Find where the given text appears and provide that cell's center as (x, y) coordinate. 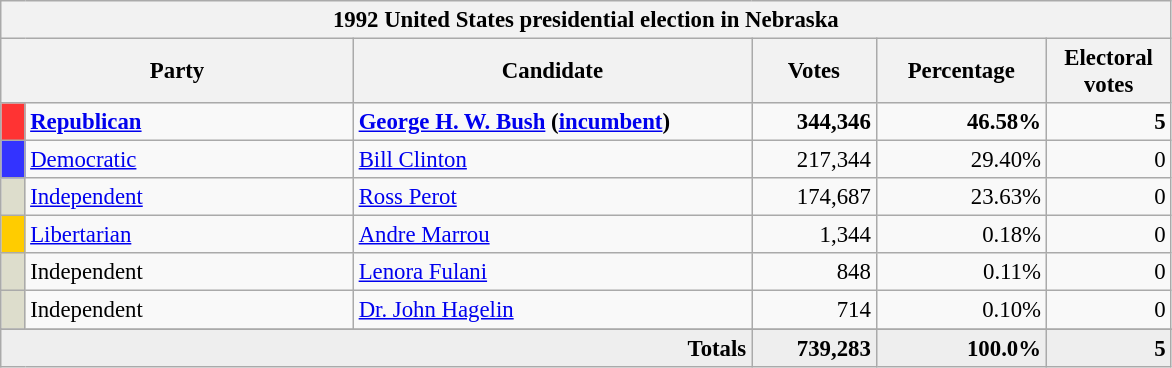
1992 United States presidential election in Nebraska (586, 20)
Totals (376, 348)
Percentage (961, 72)
344,346 (814, 122)
Lenora Fulani (552, 273)
Republican (189, 122)
0.10% (961, 310)
29.40% (961, 160)
Ross Perot (552, 197)
Bill Clinton (552, 160)
46.58% (961, 122)
217,344 (814, 160)
23.63% (961, 197)
George H. W. Bush (incumbent) (552, 122)
Candidate (552, 72)
174,687 (814, 197)
Votes (814, 72)
848 (814, 273)
Libertarian (189, 235)
Andre Marrou (552, 235)
Democratic (189, 160)
100.0% (961, 348)
0.18% (961, 235)
1,344 (814, 235)
714 (814, 310)
Electoral votes (1108, 72)
739,283 (814, 348)
Dr. John Hagelin (552, 310)
0.11% (961, 273)
Party (178, 72)
